Provide the (X, Y) coordinate of the cell's center where the given text is located.  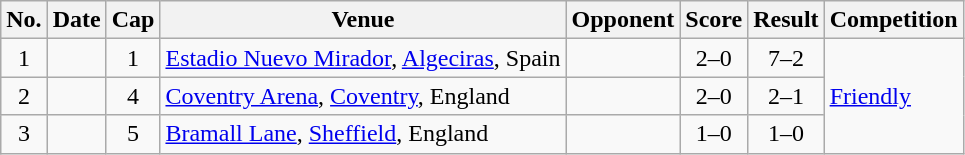
3 (24, 134)
4 (133, 96)
Opponent (623, 20)
Date (76, 20)
No. (24, 20)
Coventry Arena, Coventry, England (363, 96)
Venue (363, 20)
5 (133, 134)
Competition (894, 20)
Cap (133, 20)
Friendly (894, 96)
7–2 (786, 58)
Estadio Nuevo Mirador, Algeciras, Spain (363, 58)
2 (24, 96)
2–1 (786, 96)
Bramall Lane, Sheffield, England (363, 134)
Score (714, 20)
Result (786, 20)
